Output the (x, y) coordinate of the center of the cell containing the given text.  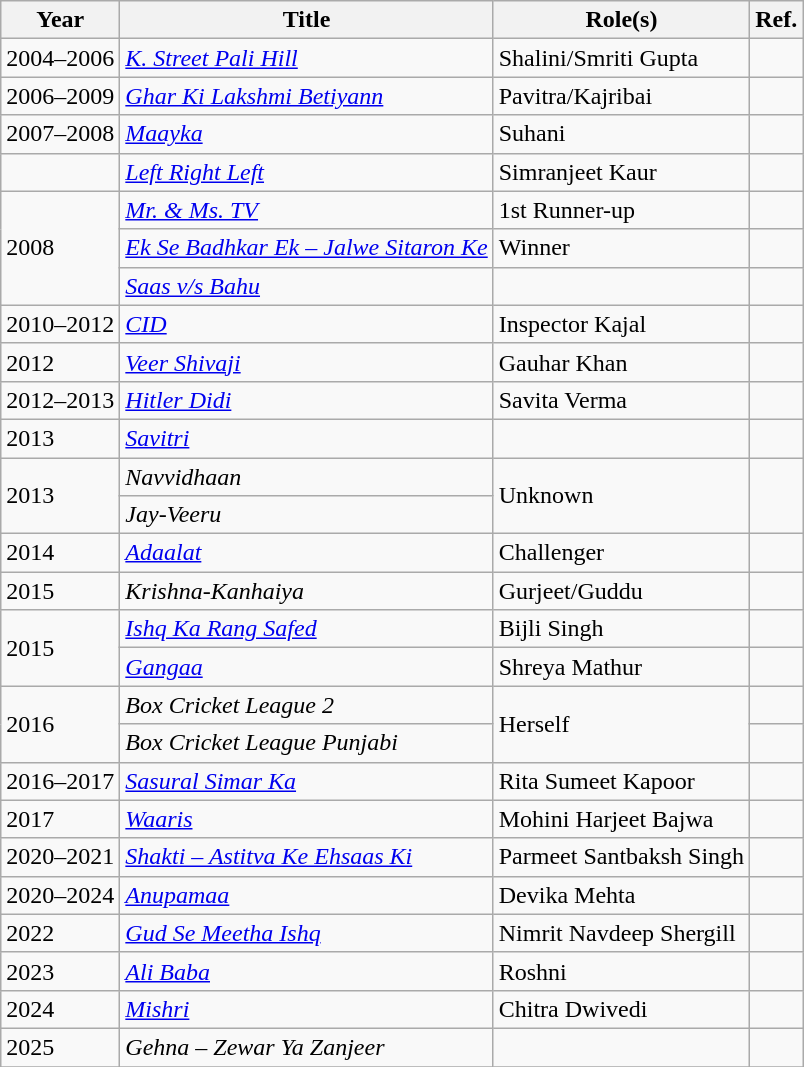
Simranjeet Kaur (621, 172)
Suhani (621, 134)
Title (306, 20)
Gehna – Zewar Ya Zanjeer (306, 1047)
Mohini Harjeet Bajwa (621, 819)
2016 (60, 724)
Gurjeet/Guddu (621, 591)
2007–2008 (60, 134)
Roshni (621, 971)
Role(s) (621, 20)
2020–2024 (60, 895)
Unknown (621, 496)
Ali Baba (306, 971)
Mishri (306, 1009)
Veer Shivaji (306, 362)
Ishq Ka Rang Safed (306, 629)
2010–2012 (60, 324)
Bijli Singh (621, 629)
Maayka (306, 134)
Waaris (306, 819)
Hitler Didi (306, 400)
Mr. & Ms. TV (306, 210)
Sasural Simar Ka (306, 781)
K. Street Pali Hill (306, 58)
2014 (60, 553)
Ref. (776, 20)
Challenger (621, 553)
Herself (621, 724)
Saas v/s Bahu (306, 286)
1st Runner-up (621, 210)
Adaalat (306, 553)
Rita Sumeet Kapoor (621, 781)
2012–2013 (60, 400)
Navvidhaan (306, 477)
2025 (60, 1047)
Savitri (306, 438)
Gauhar Khan (621, 362)
2008 (60, 248)
Chitra Dwivedi (621, 1009)
Gangaa (306, 667)
2023 (60, 971)
2024 (60, 1009)
Left Right Left (306, 172)
Year (60, 20)
2016–2017 (60, 781)
Krishna-Kanhaiya (306, 591)
Shakti – Astitva Ke Ehsaas Ki (306, 857)
2006–2009 (60, 96)
2004–2006 (60, 58)
Nimrit Navdeep Shergill (621, 933)
2017 (60, 819)
2020–2021 (60, 857)
Devika Mehta (621, 895)
Ek Se Badhkar Ek – Jalwe Sitaron Ke (306, 248)
2022 (60, 933)
CID (306, 324)
Jay-Veeru (306, 515)
Box Cricket League 2 (306, 705)
Inspector Kajal (621, 324)
Shalini/Smriti Gupta (621, 58)
Gud Se Meetha Ishq (306, 933)
Pavitra/Kajribai (621, 96)
Shreya Mathur (621, 667)
Box Cricket League Punjabi (306, 743)
Anupamaa (306, 895)
Winner (621, 248)
Parmeet Santbaksh Singh (621, 857)
Ghar Ki Lakshmi Betiyann (306, 96)
Savita Verma (621, 400)
2012 (60, 362)
